Extract the [X, Y] coordinate from the center of the cell holding the provided text.  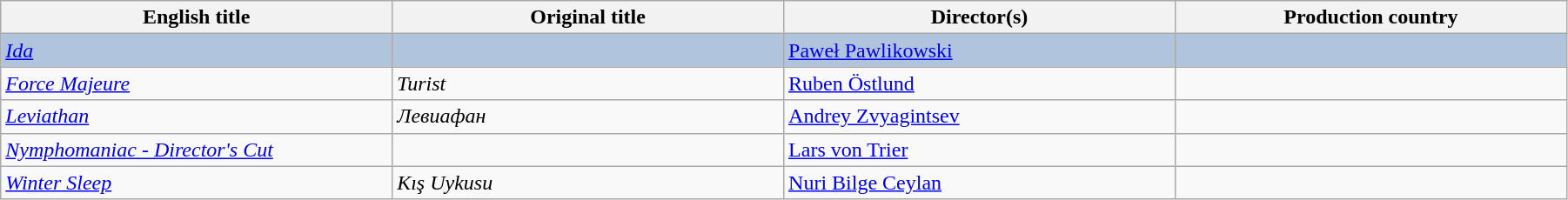
English title [197, 17]
Andrey Zvyagintsev [980, 117]
Original title [588, 17]
Kış Uykusu [588, 183]
Director(s) [980, 17]
Winter Sleep [197, 183]
Turist [588, 83]
Lars von Trier [980, 150]
Leviathan [197, 117]
Ida [197, 50]
Левиафан [588, 117]
Ruben Östlund [980, 83]
Production country [1370, 17]
Nuri Bilge Ceylan [980, 183]
Force Majeure [197, 83]
Nymphomaniac - Director's Cut [197, 150]
Paweł Pawlikowski [980, 50]
